Pinpoint the cell where the given text exists, returning its [X, Y] midpoint coordinate. 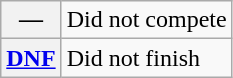
Did not compete [146, 20]
— [31, 20]
Did not finish [146, 58]
DNF [31, 58]
